Scan for the cell matching the given text and deliver its [x, y] coordinate at center. 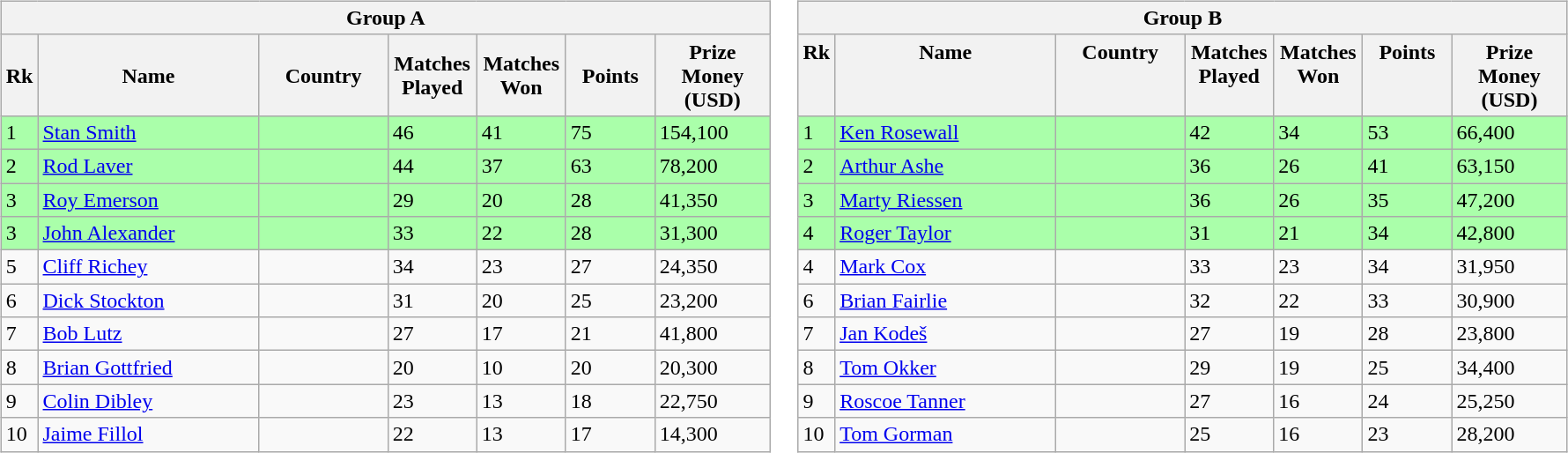
Colin Dibley [148, 401]
32 [1230, 301]
Rod Laver [148, 166]
31,950 [1510, 267]
Mark Cox [946, 267]
66,400 [1510, 132]
41,350 [712, 200]
22,750 [712, 401]
Arthur Ashe [946, 166]
78,200 [712, 166]
Marty Riessen [946, 200]
23,800 [1510, 334]
23,200 [712, 301]
Tom Okker [946, 368]
John Alexander [148, 234]
Roger Taylor [946, 234]
46 [432, 132]
Group B [1182, 18]
20,300 [712, 368]
Brian Gottfried [148, 368]
5 [19, 267]
34,400 [1510, 368]
Cliff Richey [148, 267]
41,800 [712, 334]
30,900 [1510, 301]
42 [1230, 132]
47,200 [1510, 200]
Jaime Fillol [148, 434]
Ken Rosewall [946, 132]
75 [610, 132]
24 [1408, 401]
42,800 [1510, 234]
Roscoe Tanner [946, 401]
35 [1408, 200]
Stan Smith [148, 132]
31,300 [712, 234]
63,150 [1510, 166]
24,350 [712, 267]
28,200 [1510, 434]
Roy Emerson [148, 200]
Group A [386, 18]
Jan Kodeš [946, 334]
25,250 [1510, 401]
Bob Lutz [148, 334]
14,300 [712, 434]
154,100 [712, 132]
37 [521, 166]
63 [610, 166]
Tom Gorman [946, 434]
Brian Fairlie [946, 301]
18 [610, 401]
Dick Stockton [148, 301]
44 [432, 166]
53 [1408, 132]
